Pinpoint the cell where the given text exists, returning its (x, y) midpoint coordinate. 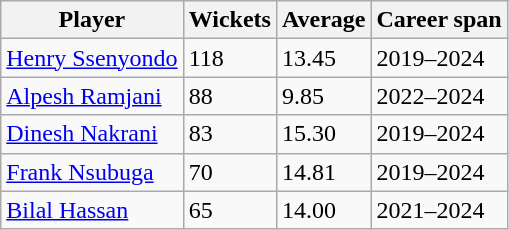
70 (230, 172)
88 (230, 96)
83 (230, 134)
14.00 (324, 210)
65 (230, 210)
Bilal Hassan (92, 210)
Frank Nsubuga (92, 172)
2022–2024 (439, 96)
2021–2024 (439, 210)
15.30 (324, 134)
9.85 (324, 96)
Average (324, 20)
Career span (439, 20)
Alpesh Ramjani (92, 96)
13.45 (324, 58)
118 (230, 58)
Dinesh Nakrani (92, 134)
Player (92, 20)
14.81 (324, 172)
Henry Ssenyondo (92, 58)
Wickets (230, 20)
